Search for the cell housing the specified text and yield its (x, y) center coordinate. 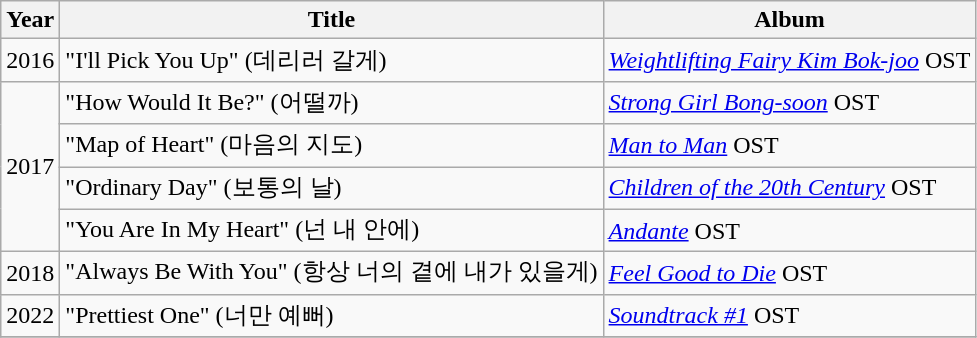
Soundtrack #1 OST (790, 316)
"How Would It Be?" (어떨까) (332, 102)
Title (332, 20)
Weightlifting Fairy Kim Bok-joo OST (790, 60)
"Prettiest One" (너만 예뻐) (332, 316)
2018 (30, 274)
"Ordinary Day" (보통의 날) (332, 188)
"Map of Heart" (마음의 지도) (332, 146)
Strong Girl Bong-soon OST (790, 102)
Year (30, 20)
2022 (30, 316)
2017 (30, 166)
Album (790, 20)
"Always Be With You" (항상 너의 곁에 내가 있을게) (332, 274)
"You Are In My Heart" (넌 내 안에) (332, 230)
Children of the 20th Century OST (790, 188)
"I'll Pick You Up" (데리러 갈게) (332, 60)
Andante OST (790, 230)
Feel Good to Die OST (790, 274)
2016 (30, 60)
Man to Man OST (790, 146)
